Provide the (X, Y) coordinate of the cell's center where the given text is located.  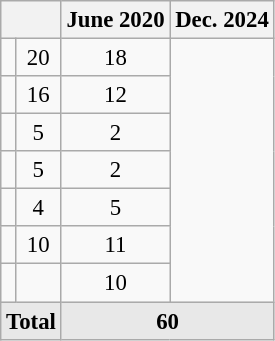
12 (116, 95)
11 (116, 245)
Dec. 2024 (222, 20)
4 (38, 208)
20 (38, 58)
18 (116, 58)
Total (31, 321)
16 (38, 95)
60 (168, 321)
June 2020 (116, 20)
